Determine the (X, Y) coordinate at the center of the cell enclosing the given text.  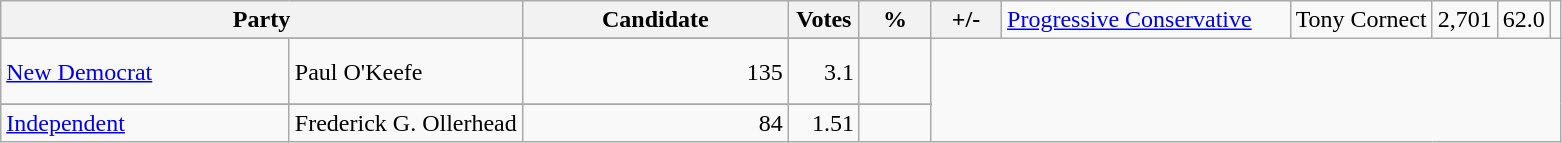
Frederick G. Ollerhead (406, 123)
84 (655, 123)
Candidate (655, 20)
3.1 (824, 72)
Independent (146, 123)
135 (655, 72)
Paul O'Keefe (406, 72)
+/- (966, 20)
62.0 (1524, 20)
Tony Cornect (1361, 20)
New Democrat (146, 72)
2,701 (1464, 20)
Votes (824, 20)
Progressive Conservative (1146, 20)
% (894, 20)
Party (262, 20)
1.51 (824, 123)
